Scan for the cell matching the given text and deliver its (x, y) coordinate at center. 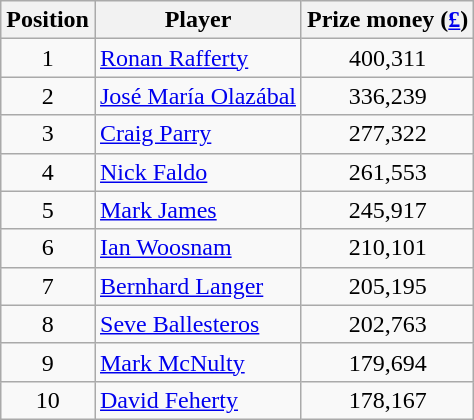
10 (48, 400)
277,322 (387, 134)
336,239 (387, 96)
261,553 (387, 172)
Prize money (£) (387, 20)
210,101 (387, 248)
Mark James (198, 210)
1 (48, 58)
7 (48, 286)
179,694 (387, 362)
400,311 (387, 58)
David Feherty (198, 400)
178,167 (387, 400)
205,195 (387, 286)
Player (198, 20)
202,763 (387, 324)
245,917 (387, 210)
Ronan Rafferty (198, 58)
Position (48, 20)
5 (48, 210)
9 (48, 362)
Craig Parry (198, 134)
Nick Faldo (198, 172)
Seve Ballesteros (198, 324)
Mark McNulty (198, 362)
Bernhard Langer (198, 286)
3 (48, 134)
6 (48, 248)
2 (48, 96)
4 (48, 172)
Ian Woosnam (198, 248)
José María Olazábal (198, 96)
8 (48, 324)
